Find where the given text appears and provide that cell's center as [x, y] coordinate. 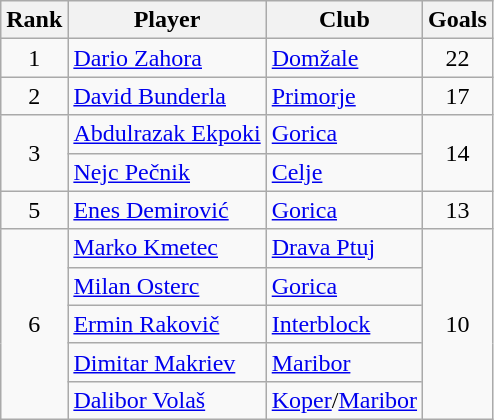
Celje [344, 172]
Ermin Rakovič [167, 324]
Primorje [344, 96]
2 [34, 96]
Nejc Pečnik [167, 172]
Rank [34, 20]
Drava Ptuj [344, 248]
Abdulrazak Ekpoki [167, 134]
13 [458, 210]
Dimitar Makriev [167, 362]
Dalibor Volaš [167, 400]
Dario Zahora [167, 58]
Domžale [344, 58]
Enes Demirović [167, 210]
Interblock [344, 324]
5 [34, 210]
Milan Osterc [167, 286]
Maribor [344, 362]
David Bunderla [167, 96]
Club [344, 20]
14 [458, 153]
Player [167, 20]
10 [458, 324]
Koper/Maribor [344, 400]
Marko Kmetec [167, 248]
Goals [458, 20]
3 [34, 153]
6 [34, 324]
1 [34, 58]
22 [458, 58]
17 [458, 96]
